Extract the [x, y] coordinate from the center of the cell holding the provided text.  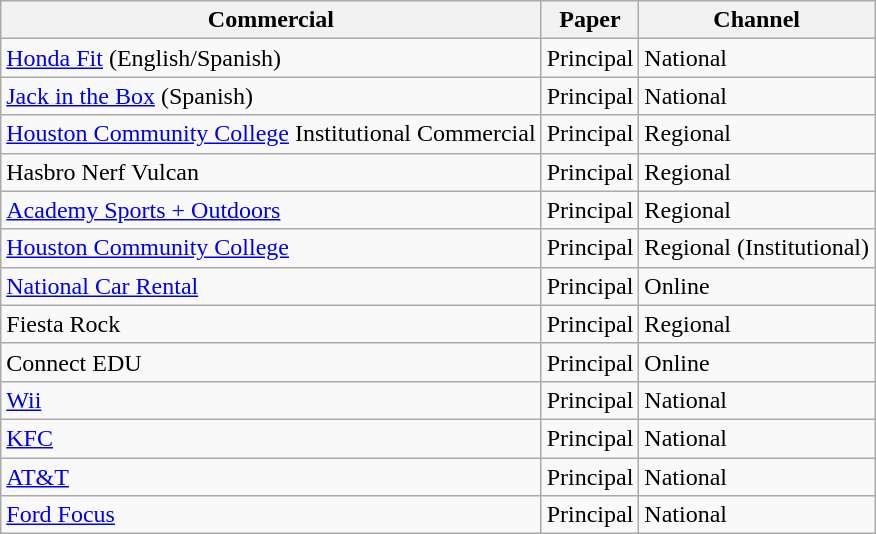
Regional (Institutional) [757, 248]
Fiesta Rock [271, 324]
AT&T [271, 477]
Houston Community College [271, 248]
Houston Community College Institutional Commercial [271, 134]
Connect EDU [271, 362]
National Car Rental [271, 286]
Academy Sports + Outdoors [271, 210]
Hasbro Nerf Vulcan [271, 172]
KFC [271, 438]
Ford Focus [271, 515]
Honda Fit (English/Spanish) [271, 58]
Paper [590, 20]
Jack in the Box (Spanish) [271, 96]
Commercial [271, 20]
Wii [271, 400]
Channel [757, 20]
